Identify which cell holds the provided text, then report its [x, y] central coordinate. 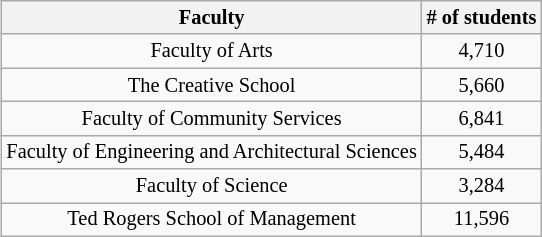
The Creative School [212, 85]
5,660 [482, 85]
Faculty of Engineering and Architectural Sciences [212, 152]
Faculty [212, 18]
4,710 [482, 51]
Faculty of Arts [212, 51]
Faculty of Community Services [212, 119]
6,841 [482, 119]
Faculty of Science [212, 186]
Ted Rogers School of Management [212, 220]
# of students [482, 18]
3,284 [482, 186]
5,484 [482, 152]
11,596 [482, 220]
